For the text-containing cell, return its midpoint in (x, y) coordinate format. 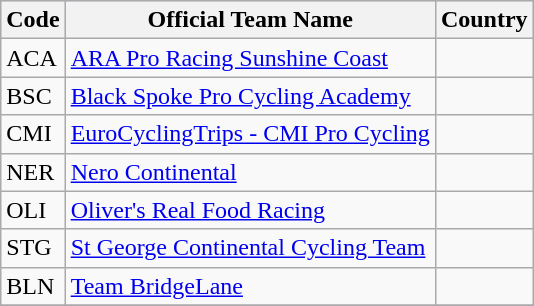
Official Team Name (250, 20)
St George Continental Cycling Team (250, 248)
Black Spoke Pro Cycling Academy (250, 96)
Oliver's Real Food Racing (250, 210)
ACA (33, 58)
EuroCyclingTrips - CMI Pro Cycling (250, 134)
Nero Continental (250, 172)
STG (33, 248)
BLN (33, 286)
Country (484, 20)
NER (33, 172)
OLI (33, 210)
Code (33, 20)
Team BridgeLane (250, 286)
ARA Pro Racing Sunshine Coast (250, 58)
BSC (33, 96)
CMI (33, 134)
